Identify which cell holds the provided text, then report its (x, y) central coordinate. 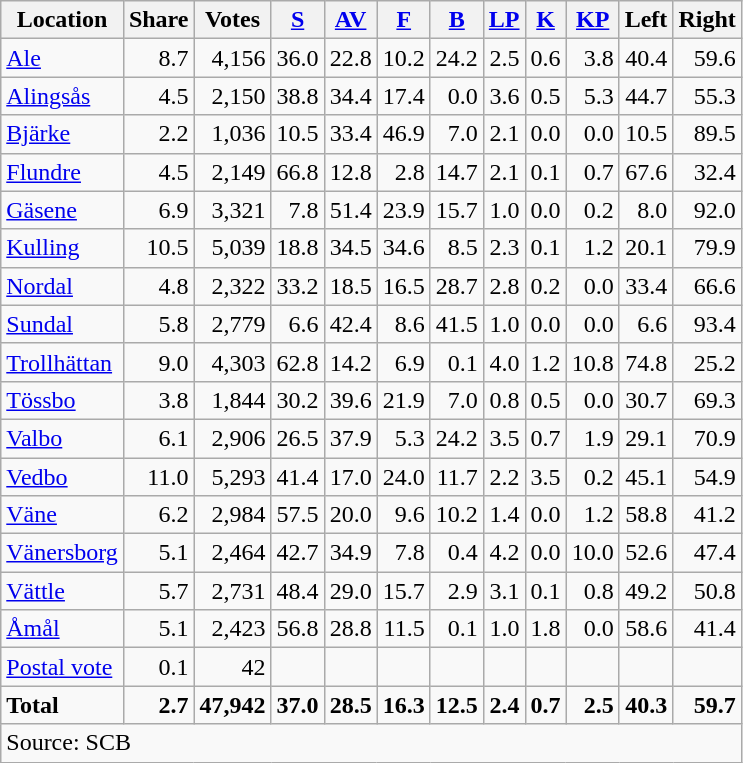
LP (504, 20)
8.5 (456, 248)
1.8 (546, 629)
9.0 (158, 362)
10.0 (592, 553)
Location (62, 20)
36.0 (298, 58)
1.4 (504, 515)
Postal vote (62, 667)
41.2 (707, 515)
AV (350, 20)
20.1 (646, 248)
66.8 (298, 172)
42 (232, 667)
Left (646, 20)
56.8 (298, 629)
93.4 (707, 324)
58.8 (646, 515)
Vänersborg (62, 553)
50.8 (707, 591)
30.7 (646, 400)
47,942 (232, 705)
4.0 (504, 362)
28.5 (350, 705)
11.0 (158, 477)
4,156 (232, 58)
30.2 (298, 400)
32.4 (707, 172)
Valbo (62, 438)
F (404, 20)
2,779 (232, 324)
55.3 (707, 96)
2,906 (232, 438)
39.6 (350, 400)
37.9 (350, 438)
2,149 (232, 172)
Vedbo (62, 477)
2,984 (232, 515)
57.5 (298, 515)
Ale (62, 58)
6.1 (158, 438)
34.4 (350, 96)
Gäsene (62, 210)
23.9 (404, 210)
1,036 (232, 134)
2,150 (232, 96)
34.5 (350, 248)
89.5 (707, 134)
2.3 (504, 248)
40.4 (646, 58)
Åmål (62, 629)
Alingsås (62, 96)
12.5 (456, 705)
3.6 (504, 96)
46.9 (404, 134)
10.8 (592, 362)
33.2 (298, 286)
74.8 (646, 362)
6.2 (158, 515)
1,844 (232, 400)
Share (158, 20)
69.3 (707, 400)
28.8 (350, 629)
4,303 (232, 362)
2.4 (504, 705)
70.9 (707, 438)
2.7 (158, 705)
18.5 (350, 286)
1.9 (592, 438)
24.0 (404, 477)
11.5 (404, 629)
Vättle (62, 591)
K (546, 20)
12.8 (350, 172)
3,321 (232, 210)
28.7 (456, 286)
2,731 (232, 591)
25.2 (707, 362)
42.7 (298, 553)
48.4 (298, 591)
5,293 (232, 477)
KP (592, 20)
5.7 (158, 591)
4.2 (504, 553)
8.7 (158, 58)
66.6 (707, 286)
Kulling (62, 248)
Right (707, 20)
14.2 (350, 362)
79.9 (707, 248)
92.0 (707, 210)
17.4 (404, 96)
2,464 (232, 553)
11.7 (456, 477)
0.4 (456, 553)
0.6 (546, 58)
67.6 (646, 172)
5,039 (232, 248)
52.6 (646, 553)
34.9 (350, 553)
14.7 (456, 172)
Votes (232, 20)
18.8 (298, 248)
8.6 (404, 324)
29.0 (350, 591)
59.6 (707, 58)
26.5 (298, 438)
17.0 (350, 477)
54.9 (707, 477)
58.6 (646, 629)
47.4 (707, 553)
16.5 (404, 286)
3.1 (504, 591)
Tössbo (62, 400)
9.6 (404, 515)
8.0 (646, 210)
62.8 (298, 362)
5.8 (158, 324)
51.4 (350, 210)
45.1 (646, 477)
B (456, 20)
37.0 (298, 705)
34.6 (404, 248)
2,423 (232, 629)
Flundre (62, 172)
40.3 (646, 705)
4.8 (158, 286)
38.8 (298, 96)
44.7 (646, 96)
Sundal (62, 324)
Nordal (62, 286)
20.0 (350, 515)
59.7 (707, 705)
42.4 (350, 324)
2.9 (456, 591)
22.8 (350, 58)
Trollhättan (62, 362)
Bjärke (62, 134)
Total (62, 705)
49.2 (646, 591)
41.5 (456, 324)
Source: SCB (372, 743)
21.9 (404, 400)
16.3 (404, 705)
S (298, 20)
29.1 (646, 438)
Väne (62, 515)
2,322 (232, 286)
